Locate the cell with the specified text and output its (X, Y) center coordinate. 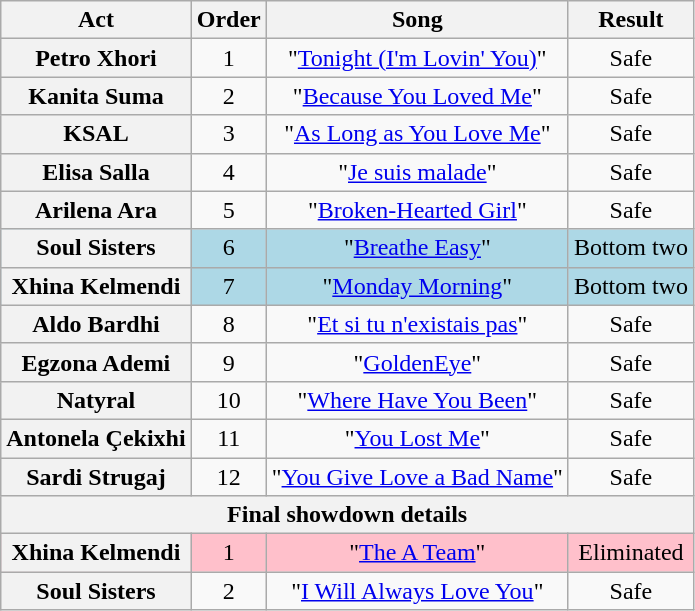
"Je suis malade" (417, 172)
Elisa Salla (96, 172)
Antonela Çekixhi (96, 438)
11 (228, 438)
"Breathe Easy" (417, 248)
4 (228, 172)
Sardi Strugaj (96, 477)
Kanita Suma (96, 96)
Song (417, 20)
"Because You Loved Me" (417, 96)
"I Will Always Love You" (417, 591)
Order (228, 20)
"The A Team" (417, 553)
8 (228, 324)
"Et si tu n'existais pas" (417, 324)
"GoldenEye" (417, 362)
3 (228, 134)
Petro Xhori (96, 58)
7 (228, 286)
"You Give Love a Bad Name" (417, 477)
Act (96, 20)
KSAL (96, 134)
9 (228, 362)
"As Long as You Love Me" (417, 134)
6 (228, 248)
Result (630, 20)
"Monday Morning" (417, 286)
"Broken-Hearted Girl" (417, 210)
"Where Have You Been" (417, 400)
Eliminated (630, 553)
"Tonight (I'm Lovin' You)" (417, 58)
12 (228, 477)
Arilena Ara (96, 210)
10 (228, 400)
Natyral (96, 400)
5 (228, 210)
"You Lost Me" (417, 438)
Egzona Ademi (96, 362)
Aldo Bardhi (96, 324)
Final showdown details (348, 515)
